Return (X, Y) of the center of cell containing provided text 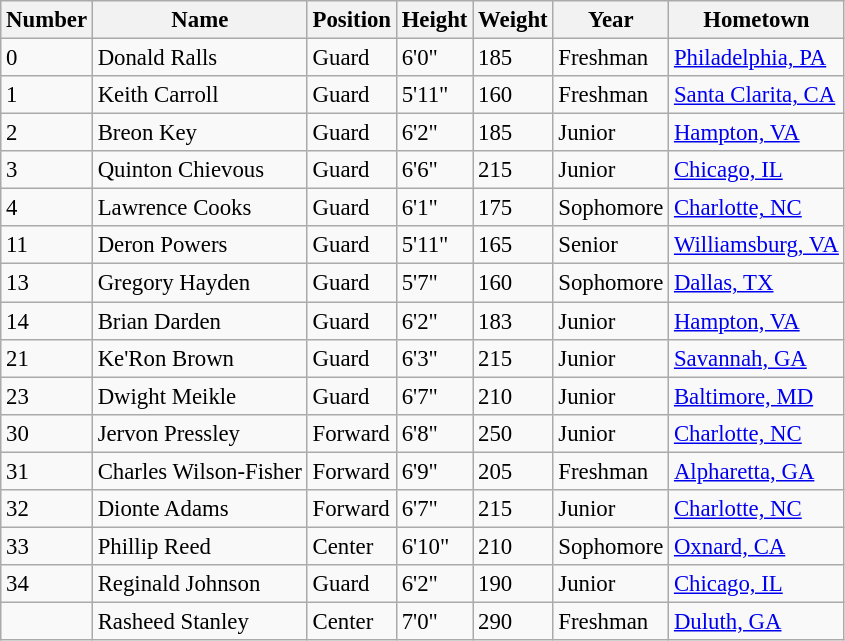
6'10" (434, 546)
Charles Wilson-Fisher (200, 471)
Oxnard, CA (757, 546)
5'7" (434, 283)
175 (513, 208)
Ke'Ron Brown (200, 358)
6'1" (434, 208)
Senior (611, 245)
183 (513, 321)
Phillip Reed (200, 546)
205 (513, 471)
Dionte Adams (200, 509)
11 (47, 245)
Breon Key (200, 133)
30 (47, 433)
Williamsburg, VA (757, 245)
6'3" (434, 358)
Lawrence Cooks (200, 208)
Number (47, 20)
32 (47, 509)
Keith Carroll (200, 95)
0 (47, 58)
Deron Powers (200, 245)
Alpharetta, GA (757, 471)
Savannah, GA (757, 358)
250 (513, 433)
34 (47, 584)
23 (47, 396)
6'9" (434, 471)
14 (47, 321)
Duluth, GA (757, 621)
33 (47, 546)
Dallas, TX (757, 283)
165 (513, 245)
13 (47, 283)
190 (513, 584)
Year (611, 20)
Height (434, 20)
1 (47, 95)
Hometown (757, 20)
6'0" (434, 58)
4 (47, 208)
Donald Ralls (200, 58)
Brian Darden (200, 321)
Position (352, 20)
Rasheed Stanley (200, 621)
31 (47, 471)
6'6" (434, 170)
Reginald Johnson (200, 584)
Gregory Hayden (200, 283)
Quinton Chievous (200, 170)
Philadelphia, PA (757, 58)
Dwight Meikle (200, 396)
2 (47, 133)
Santa Clarita, CA (757, 95)
Name (200, 20)
Baltimore, MD (757, 396)
Weight (513, 20)
21 (47, 358)
6'8" (434, 433)
7'0" (434, 621)
Jervon Pressley (200, 433)
290 (513, 621)
3 (47, 170)
